Output the (X, Y) coordinate of the center of the cell containing the given text.  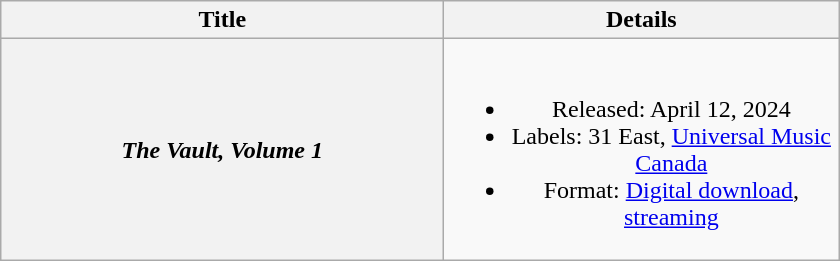
Details (642, 20)
The Vault, Volume 1 (222, 150)
Released: April 12, 2024Labels: 31 East, Universal Music CanadaFormat: Digital download, streaming (642, 150)
Title (222, 20)
